Search for the cell housing the specified text and yield its (x, y) center coordinate. 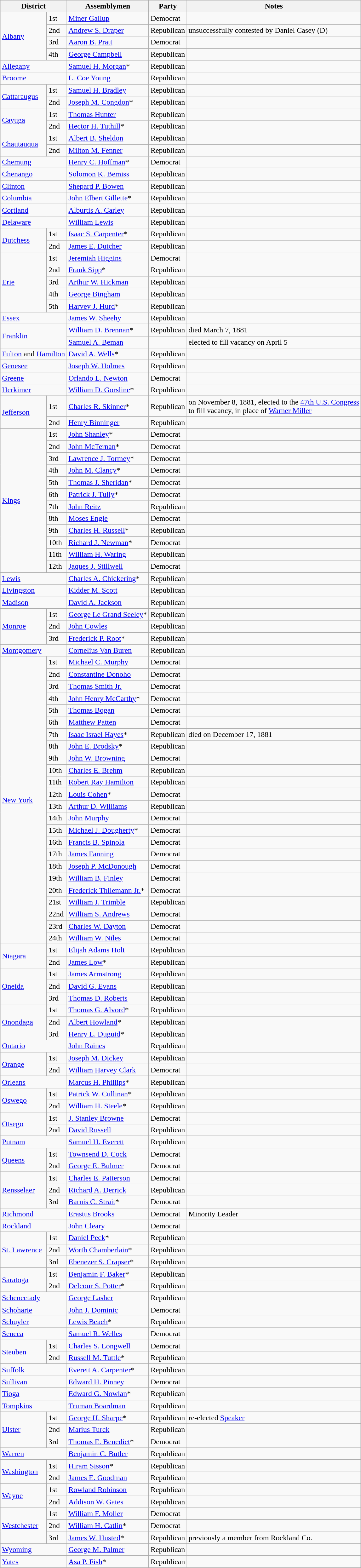
Hiram Sisson* (108, 1466)
Thomas E. Benedict* (108, 1442)
Herkimer (33, 390)
17th (57, 854)
Wyoming (33, 1550)
Joseph P. McDonough (108, 866)
Putnam (33, 1142)
John Shanley* (108, 434)
James Armstrong (108, 974)
Michael J. Dougherty* (108, 830)
Cayuga (24, 120)
William H. Steele* (108, 1106)
Charles H. Russell* (108, 530)
Benjamin C. Butler (108, 1454)
Michael C. Murphy (108, 662)
Henry Binninger (108, 422)
Arthur D. Williams (108, 806)
Suffolk (33, 1370)
Joseph W. Holmes (108, 366)
George Campbell (108, 54)
John M. Clancy* (108, 470)
Fulton and Hamilton (33, 354)
John Murphy (108, 818)
Samuel H. Everett (108, 1142)
Rowland Robinson (108, 1490)
Oneida (24, 986)
Orlando L. Newton (108, 378)
Rensselaer (24, 1190)
Miner Gallup (108, 18)
Milton M. Fenner (108, 150)
John McTernan* (108, 446)
Charles R. Skinner* (108, 406)
Albany (24, 36)
Oswego (24, 1100)
Lawrence J. Tormey* (108, 458)
Chenango (33, 174)
19th (57, 878)
Albert B. Sheldon (108, 138)
William Harvey Clark (108, 1070)
22nd (57, 914)
Lewis (33, 578)
Kings (24, 500)
Cornelius Van Buren (108, 650)
Edward G. Nowlan* (108, 1394)
Richmond (33, 1214)
Jefferson (24, 412)
Constantine Donoho (108, 674)
Asa P. Fish* (108, 1562)
Frederick Thilemann Jr.* (108, 890)
Joseph M. Dickey (108, 1058)
Addison W. Gates (108, 1502)
14th (57, 818)
Chautauqua (24, 144)
Daniel Peck* (108, 1238)
George Le Grand Seeley* (108, 614)
Broome (33, 78)
Rockland (33, 1226)
Charles A. Chickering* (108, 578)
William H. Waring (108, 554)
Monroe (24, 626)
Erie (24, 282)
Samuel A. Beman (108, 342)
William H. Catlin* (108, 1526)
16th (57, 842)
Thomas J. Sheridan* (108, 482)
Charles E. Patterson (108, 1178)
Clinton (33, 186)
Cortland (33, 210)
James W. Husted* (108, 1538)
William B. Finley (108, 878)
Arthur W. Hickman (108, 282)
Patrick J. Tully* (108, 494)
Worth Chamberlain* (108, 1250)
Harvey J. Hurd* (108, 306)
J. Stanley Browne (108, 1118)
William W. Niles (108, 938)
James Low* (108, 962)
Truman Boardman (108, 1406)
Francis B. Spinola (108, 842)
Elijah Adams Holt (108, 950)
Andrew S. Draper (108, 30)
David A. Jackson (108, 602)
John E. Brodsky* (108, 746)
Robert Ray Hamilton (108, 782)
Louis Cohen* (108, 794)
Townsend D. Cock (108, 1154)
Hector H. Tuthill* (108, 126)
Minority Leader (274, 1214)
Warren (33, 1454)
Charles E. Brehm (108, 770)
George E. Bulmer (108, 1166)
Thomas D. Roberts (108, 998)
Ontario (33, 1046)
John Reitz (108, 506)
St. Lawrence (24, 1250)
Thomas Hunter (108, 114)
Party (168, 6)
Samuel H. Bradley (108, 90)
Samuel R. Welles (108, 1334)
William F. Moller (108, 1514)
Schuyler (33, 1322)
John Elbert Gillette* (108, 198)
Genesee (33, 366)
William J. Trimble (108, 902)
New York (24, 800)
David G. Evans (108, 986)
William S. Andrews (108, 914)
Lewis Beach* (108, 1322)
Montgomery (33, 650)
Marius Turck (108, 1430)
Barnis C. Strait* (108, 1202)
Cattaraugus (24, 96)
Richard J. Newman* (108, 542)
Otsego (24, 1124)
Ebenezer S. Crapser* (108, 1262)
Frank Sipp* (108, 270)
Orleans (33, 1082)
George H. Sharpe* (108, 1418)
died March 7, 1881 (274, 330)
George M. Palmer (108, 1550)
Charles W. Dayton (108, 926)
unsuccessfully contested by Daniel Casey (D) (274, 30)
Henry L. Duguid* (108, 1034)
Benjamin F. Baker* (108, 1274)
Greene (33, 378)
13th (57, 806)
Edward H. Pinney (108, 1382)
Madison (33, 602)
18th (57, 866)
Isaac Israel Hayes* (108, 734)
Yates (33, 1562)
Moses Engle (108, 518)
Schenectady (33, 1298)
Tompkins (33, 1406)
Tioga (33, 1394)
Assemblymen (108, 6)
Sullivan (33, 1382)
Alburtis A. Carley (108, 210)
Albert Howland* (108, 1022)
Notes (274, 6)
Washington (24, 1472)
Seneca (33, 1334)
Westchester (24, 1526)
Schoharie (33, 1310)
Franklin (33, 336)
James Fanning (108, 854)
Thomas Bogan (108, 710)
William Lewis (108, 222)
District (33, 6)
23rd (57, 926)
John Henry McCarthy* (108, 698)
John J. Dominic (108, 1310)
L. Coe Young (108, 78)
Richard A. Derrick (108, 1190)
Jaques J. Stillwell (108, 566)
Allegany (33, 66)
Solomon K. Bemiss (108, 174)
re-elected Speaker (274, 1418)
Wayne (24, 1496)
Delcour S. Potter* (108, 1286)
Patrick W. Cullinan* (108, 1094)
Saratoga (24, 1280)
Dutchess (24, 240)
Jeremiah Higgins (108, 258)
James E. Goodman (108, 1478)
21st (57, 902)
Marcus H. Phillips* (108, 1082)
died on December 17, 1881 (274, 734)
Queens (24, 1160)
Chemung (33, 162)
Samuel H. Morgan* (108, 66)
James W. Sheehy (108, 318)
Frederick P. Root* (108, 638)
Livingston (33, 590)
Onondaga (24, 1022)
James E. Dutcher (108, 246)
William D. Gorsline* (108, 390)
Thomas Smith Jr. (108, 686)
Charles S. Longwell (108, 1346)
George Bingham (108, 294)
George Lasher (108, 1298)
Isaac S. Carpenter* (108, 234)
Steuben (24, 1352)
Russell M. Tuttle* (108, 1358)
Aaron B. Pratt (108, 42)
David Russell (108, 1130)
Ulster (24, 1430)
John Cleary (108, 1226)
Orange (24, 1064)
Joseph M. Congdon* (108, 102)
Essex (33, 318)
20th (57, 890)
David A. Wells* (108, 354)
Shepard P. Bowen (108, 186)
Thomas G. Alvord* (108, 1010)
John Cowles (108, 626)
Delaware (33, 222)
Columbia (33, 198)
Matthew Patten (108, 722)
John Raines (108, 1046)
Erastus Brooks (108, 1214)
Niagara (24, 956)
elected to fill vacancy on April 5 (274, 342)
Henry C. Hoffman* (108, 162)
on November 8, 1881, elected to the 47th U.S. Congress to fill vacancy, in place of Warner Miller (274, 406)
15th (57, 830)
Everett A. Carpenter* (108, 1370)
previously a member from Rockland Co. (274, 1538)
William D. Brennan* (108, 330)
24th (57, 938)
John W. Browning (108, 758)
Kidder M. Scott (108, 590)
